Extract the (X, Y) coordinate from the center of the cell holding the provided text.  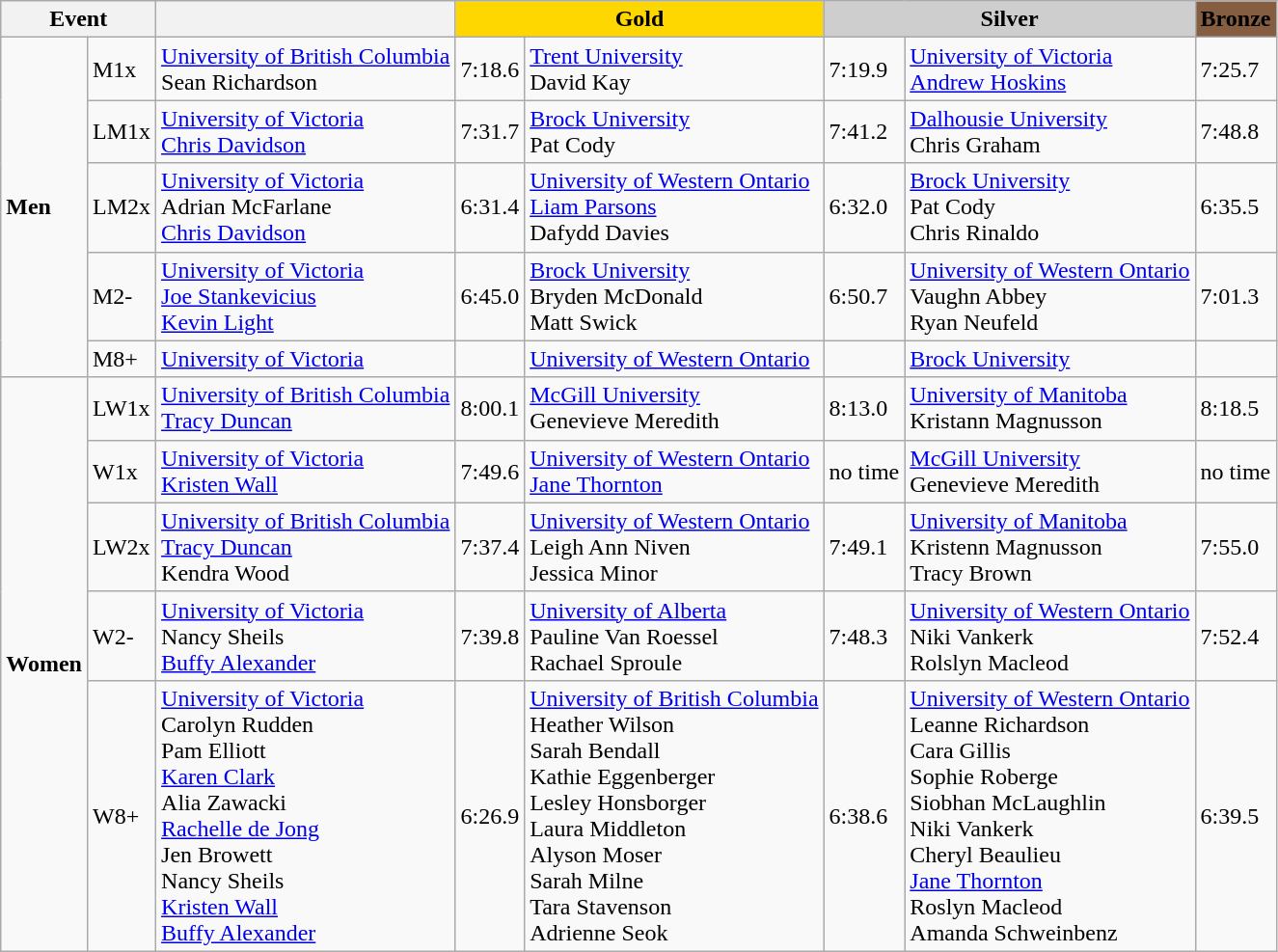
University of Western OntarioNiki VankerkRolslyn Macleod (1049, 636)
M1x (122, 69)
Men (44, 207)
University of British ColumbiaTracy Duncan (306, 409)
8:00.1 (490, 409)
University of Victoria (306, 359)
7:19.9 (864, 69)
7:39.8 (490, 636)
Bronze (1236, 19)
University of Victoria Chris Davidson (306, 131)
Women (44, 664)
W1x (122, 471)
Dalhousie UniversityChris Graham (1049, 131)
6:26.9 (490, 816)
University of Western OntarioLeigh Ann NivenJessica Minor (674, 547)
Brock UniversityBryden McDonaldMatt Swick (674, 296)
M8+ (122, 359)
University of Western OntarioJane Thornton (674, 471)
6:45.0 (490, 296)
7:48.8 (1236, 131)
W2- (122, 636)
7:25.7 (1236, 69)
7:01.3 (1236, 296)
University of VictoriaAdrian McFarlane Chris Davidson (306, 207)
6:39.5 (1236, 816)
University of Western OntarioVaughn AbbeyRyan Neufeld (1049, 296)
Brock University (1049, 359)
University of VictoriaNancy Sheils Buffy Alexander (306, 636)
LM1x (122, 131)
University of British ColumbiaTracy DuncanKendra Wood (306, 547)
6:50.7 (864, 296)
7:49.1 (864, 547)
University of ManitobaKristenn MagnussonTracy Brown (1049, 547)
6:38.6 (864, 816)
University of VictoriaAndrew Hoskins (1049, 69)
Brock UniversityPat Cody (674, 131)
LW1x (122, 409)
8:18.5 (1236, 409)
University of AlbertaPauline Van RoesselRachael Sproule (674, 636)
Gold (639, 19)
6:35.5 (1236, 207)
7:49.6 (490, 471)
University of VictoriaCarolyn RuddenPam Elliott Karen ClarkAlia Zawacki Rachelle de JongJen BrowettNancy Sheils Kristen Wall Buffy Alexander (306, 816)
University of Western OntarioLiam ParsonsDafydd Davies (674, 207)
W8+ (122, 816)
7:18.6 (490, 69)
M2- (122, 296)
Event (79, 19)
University of ManitobaKristann Magnusson (1049, 409)
LW2x (122, 547)
LM2x (122, 207)
7:48.3 (864, 636)
University of Western Ontario (674, 359)
University of VictoriaJoe StankeviciusKevin Light (306, 296)
Trent UniversityDavid Kay (674, 69)
Silver (1009, 19)
7:55.0 (1236, 547)
Brock UniversityPat CodyChris Rinaldo (1049, 207)
7:52.4 (1236, 636)
6:32.0 (864, 207)
7:41.2 (864, 131)
University of Victoria Kristen Wall (306, 471)
8:13.0 (864, 409)
University of British ColumbiaSean Richardson (306, 69)
6:31.4 (490, 207)
7:37.4 (490, 547)
7:31.7 (490, 131)
